Locate the cell with the specified text and output its (X, Y) center coordinate. 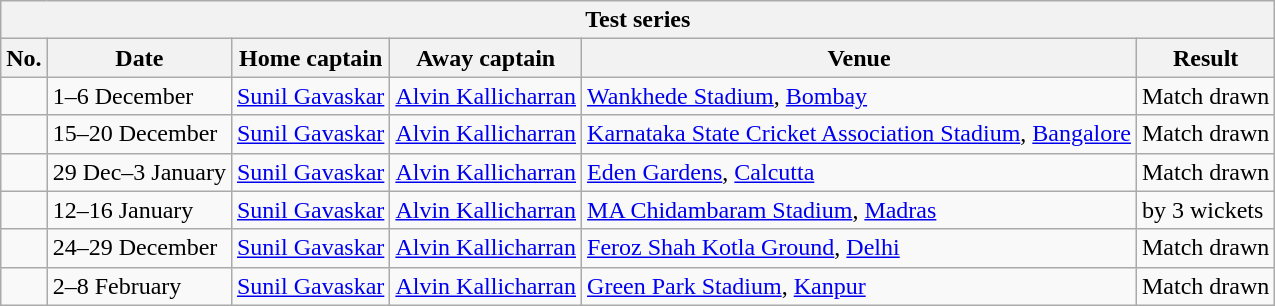
Result (1205, 58)
Venue (860, 58)
Eden Gardens, Calcutta (860, 172)
15–20 December (139, 134)
Feroz Shah Kotla Ground, Delhi (860, 248)
12–16 January (139, 210)
Away captain (486, 58)
No. (24, 58)
Date (139, 58)
1–6 December (139, 96)
Wankhede Stadium, Bombay (860, 96)
MA Chidambaram Stadium, Madras (860, 210)
2–8 February (139, 286)
Test series (638, 20)
Green Park Stadium, Kanpur (860, 286)
Karnataka State Cricket Association Stadium, Bangalore (860, 134)
24–29 December (139, 248)
29 Dec–3 January (139, 172)
Home captain (310, 58)
by 3 wickets (1205, 210)
